Locate the cell with the specified text and output its (x, y) center coordinate. 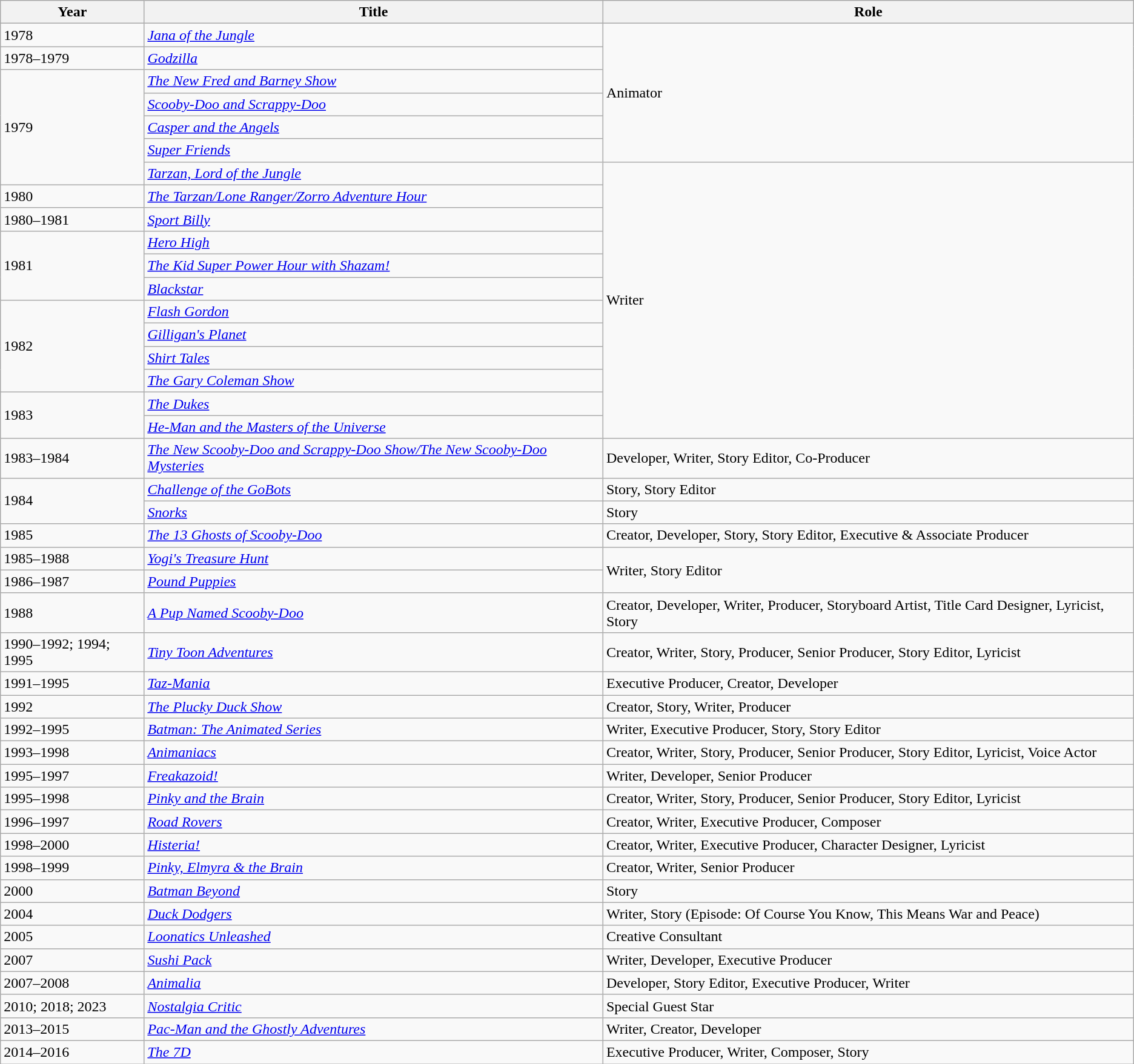
1983–1984 (73, 458)
Freakazoid! (374, 776)
Super Friends (374, 150)
Executive Producer, Writer, Composer, Story (868, 1052)
Duck Dodgers (374, 914)
Animalia (374, 983)
Creator, Writer, Senior Producer (868, 868)
1984 (73, 501)
1986–1987 (73, 581)
Writer, Developer, Executive Producer (868, 960)
The 13 Ghosts of Scooby-Doo (374, 535)
Creator, Developer, Writer, Producer, Storyboard Artist, Title Card Designer, Lyricist, Story (868, 613)
Sushi Pack (374, 960)
Animator (868, 93)
Tarzan, Lord of the Jungle (374, 173)
Challenge of the GoBots (374, 489)
Pinky and the Brain (374, 799)
Writer, Creator, Developer (868, 1029)
Developer, Story Editor, Executive Producer, Writer (868, 983)
Blackstar (374, 289)
2013–2015 (73, 1029)
1980–1981 (73, 219)
1996–1997 (73, 822)
Nostalgia Critic (374, 1006)
1985–1988 (73, 558)
Story, Story Editor (868, 489)
1991–1995 (73, 683)
Developer, Writer, Story Editor, Co-Producer (868, 458)
Yogi's Treasure Hunt (374, 558)
1992 (73, 707)
1981 (73, 265)
1982 (73, 346)
Special Guest Star (868, 1006)
The Dukes (374, 404)
1993–1998 (73, 753)
2005 (73, 937)
2007–2008 (73, 983)
Histeria! (374, 845)
Gilligan's Planet (374, 335)
1985 (73, 535)
1978–1979 (73, 58)
The Gary Coleman Show (374, 381)
Sport Billy (374, 219)
Road Rovers (374, 822)
The Tarzan/Lone Ranger/Zorro Adventure Hour (374, 196)
Loonatics Unleashed (374, 937)
The New Fred and Barney Show (374, 81)
Creator, Writer, Executive Producer, Composer (868, 822)
Pac-Man and the Ghostly Adventures (374, 1029)
1995–1998 (73, 799)
Tiny Toon Adventures (374, 652)
2000 (73, 891)
Jana of the Jungle (374, 35)
A Pup Named Scooby-Doo (374, 613)
Flash Gordon (374, 312)
Snorks (374, 512)
Creator, Writer, Story, Producer, Senior Producer, Story Editor, Lyricist, Voice Actor (868, 753)
Pound Puppies (374, 581)
Creative Consultant (868, 937)
Hero High (374, 242)
Role (868, 12)
Creator, Developer, Story, Story Editor, Executive & Associate Producer (868, 535)
1992–1995 (73, 730)
Title (374, 12)
Writer (868, 300)
Batman: The Animated Series (374, 730)
1995–1997 (73, 776)
Writer, Story (Episode: Of Course You Know, This Means War and Peace) (868, 914)
Batman Beyond (374, 891)
Year (73, 12)
1979 (73, 127)
Creator, Writer, Executive Producer, Character Designer, Lyricist (868, 845)
Writer, Story Editor (868, 570)
The 7D (374, 1052)
Casper and the Angels (374, 127)
1998–1999 (73, 868)
2004 (73, 914)
The Plucky Duck Show (374, 707)
Writer, Executive Producer, Story, Story Editor (868, 730)
Scooby-Doo and Scrappy-Doo (374, 104)
1998–2000 (73, 845)
Godzilla (374, 58)
The New Scooby-Doo and Scrappy-Doo Show/The New Scooby-Doo Mysteries (374, 458)
The Kid Super Power Hour with Shazam! (374, 265)
Shirt Tales (374, 358)
Taz-Mania (374, 683)
He-Man and the Masters of the Universe (374, 427)
Executive Producer, Creator, Developer (868, 683)
Writer, Developer, Senior Producer (868, 776)
1990–1992; 1994; 1995 (73, 652)
1980 (73, 196)
Animaniacs (374, 753)
2007 (73, 960)
2010; 2018; 2023 (73, 1006)
2014–2016 (73, 1052)
1983 (73, 415)
1978 (73, 35)
Creator, Story, Writer, Producer (868, 707)
Pinky, Elmyra & the Brain (374, 868)
1988 (73, 613)
